Scan for the cell matching the given text and deliver its (X, Y) coordinate at center. 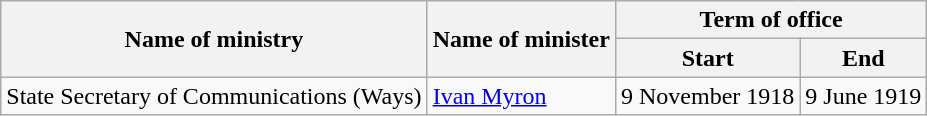
Start (707, 58)
State Secretary of Communications (Ways) (214, 96)
End (864, 58)
Ivan Myron (521, 96)
Term of office (770, 20)
Name of ministry (214, 39)
9 November 1918 (707, 96)
9 June 1919 (864, 96)
Name of minister (521, 39)
